Locate the cell with the specified text and output its (X, Y) center coordinate. 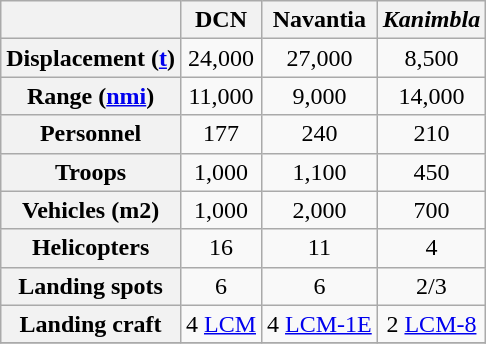
14,000 (431, 96)
2/3 (431, 286)
4 (431, 248)
4 LCM-1E (320, 324)
Displacement (t) (91, 58)
Kanimbla (431, 20)
210 (431, 134)
9,000 (320, 96)
11,000 (220, 96)
11 (320, 248)
DCN (220, 20)
1,100 (320, 172)
Range (nmi) (91, 96)
Landing craft (91, 324)
4 LCM (220, 324)
2 LCM-8 (431, 324)
240 (320, 134)
Helicopters (91, 248)
Troops (91, 172)
8,500 (431, 58)
16 (220, 248)
24,000 (220, 58)
177 (220, 134)
Navantia (320, 20)
27,000 (320, 58)
Personnel (91, 134)
Landing spots (91, 286)
2,000 (320, 210)
700 (431, 210)
Vehicles (m2) (91, 210)
450 (431, 172)
